Pinpoint the cell where the given text exists, returning its (X, Y) midpoint coordinate. 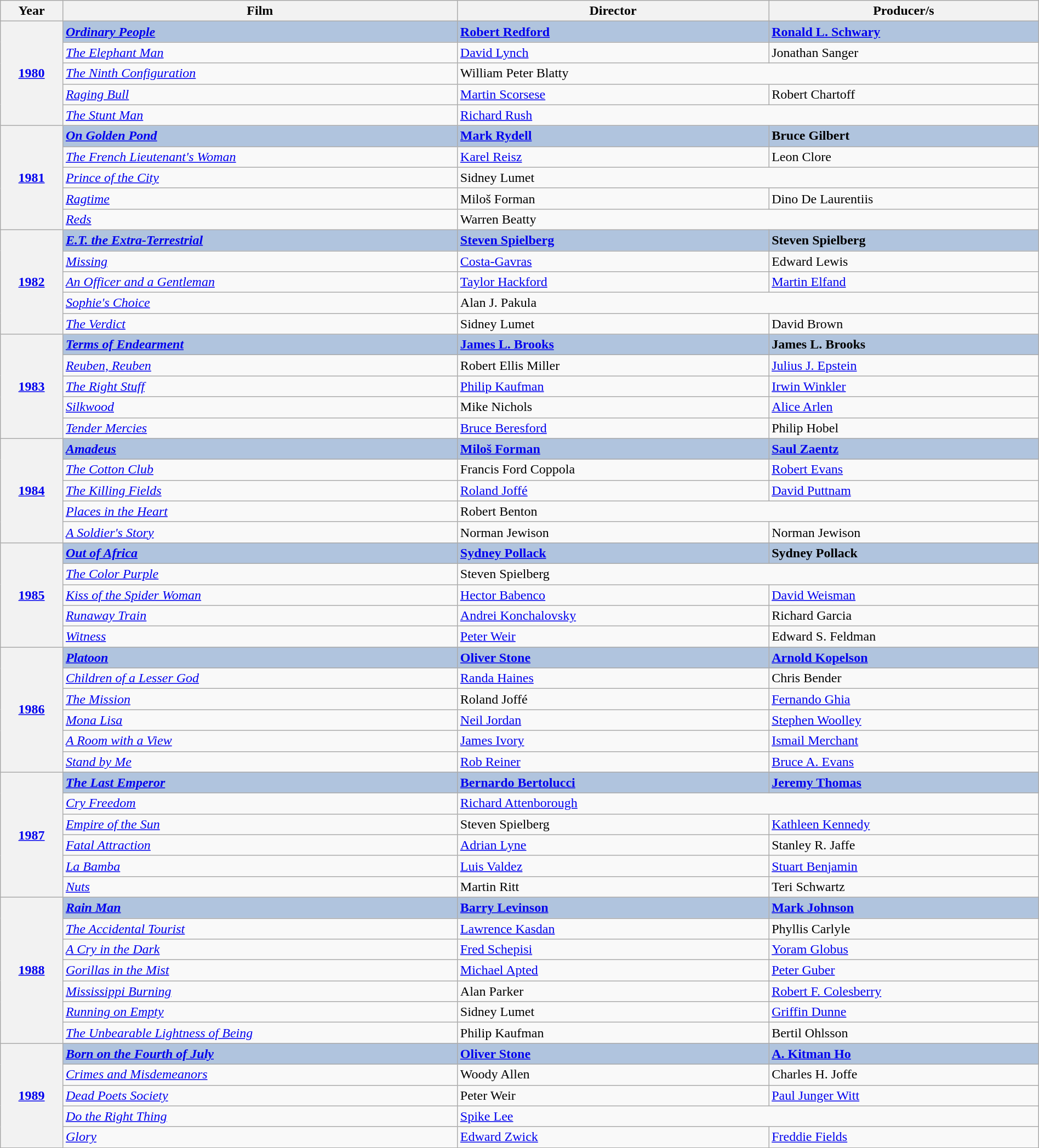
Kiss of the Spider Woman (260, 595)
Barry Levinson (613, 907)
Runaway Train (260, 616)
Chris Bender (904, 678)
Mark Johnson (904, 907)
Bernardo Bertolucci (613, 783)
Edward Lewis (904, 261)
The Stunt Man (260, 115)
Film (260, 11)
La Bamba (260, 866)
Hector Babenco (613, 595)
Griffin Dunne (904, 1012)
Alice Arlen (904, 407)
Bertil Ohlsson (904, 1033)
Glory (260, 1137)
Ismail Merchant (904, 741)
Robert Evans (904, 470)
On Golden Pond (260, 136)
Kathleen Kennedy (904, 824)
Bruce Beresford (613, 428)
Costa-Gavras (613, 261)
David Brown (904, 324)
Fatal Attraction (260, 845)
The Killing Fields (260, 490)
E.T. the Extra-Terrestrial (260, 240)
Bruce Gilbert (904, 136)
The Verdict (260, 324)
The Elephant Man (260, 53)
1985 (32, 595)
Edward Zwick (613, 1137)
Philip Hobel (904, 428)
The Unbearable Lightness of Being (260, 1033)
Prince of the City (260, 178)
1986 (32, 710)
Producer/s (904, 11)
Terms of Endearment (260, 345)
Ronald L. Schwary (904, 32)
Martin Elfand (904, 282)
Crimes and Misdemeanors (260, 1075)
Charles H. Joffe (904, 1075)
William Peter Blatty (747, 73)
Robert Redford (613, 32)
Luis Valdez (613, 866)
Richard Garcia (904, 616)
Rain Man (260, 907)
Alan J. Pakula (747, 303)
Stuart Benjamin (904, 866)
An Officer and a Gentleman (260, 282)
A Soldier's Story (260, 532)
Peter Guber (904, 970)
Saul Zaentz (904, 449)
Fred Schepisi (613, 950)
Francis Ford Coppola (613, 470)
Spike Lee (747, 1116)
A Room with a View (260, 741)
Jeremy Thomas (904, 783)
Randa Haines (613, 678)
1983 (32, 386)
Edward S. Feldman (904, 637)
Martin Scorsese (613, 94)
Alan Parker (613, 991)
Fernando Ghia (904, 699)
Ordinary People (260, 32)
1981 (32, 178)
The Accidental Tourist (260, 929)
Running on Empty (260, 1012)
The French Lieutenant's Woman (260, 157)
Empire of the Sun (260, 824)
Year (32, 11)
1980 (32, 73)
The Last Emperor (260, 783)
Adrian Lyne (613, 845)
The Color Purple (260, 574)
Mike Nichols (613, 407)
Richard Rush (747, 115)
Born on the Fourth of July (260, 1054)
Arnold Kopelson (904, 658)
Andrei Konchalovsky (613, 616)
David Puttnam (904, 490)
1982 (32, 282)
Dead Poets Society (260, 1095)
1984 (32, 490)
Dino De Laurentiis (904, 198)
David Weisman (904, 595)
Reuben, Reuben (260, 365)
Platoon (260, 658)
Missing (260, 261)
Robert F. Colesberry (904, 991)
Out of Africa (260, 553)
Taylor Hackford (613, 282)
Do the Right Thing (260, 1116)
Leon Clore (904, 157)
Martin Ritt (613, 887)
Silkwood (260, 407)
1989 (32, 1095)
Lawrence Kasdan (613, 929)
Stanley R. Jaffe (904, 845)
Stand by Me (260, 762)
Raging Bull (260, 94)
1987 (32, 835)
The Right Stuff (260, 386)
Rob Reiner (613, 762)
Bruce A. Evans (904, 762)
Director (613, 11)
Warren Beatty (747, 219)
Tender Mercies (260, 428)
Sophie's Choice (260, 303)
Stephen Woolley (904, 720)
1988 (32, 970)
Paul Junger Witt (904, 1095)
Neil Jordan (613, 720)
A. Kitman Ho (904, 1054)
Woody Allen (613, 1075)
Richard Attenborough (747, 803)
Julius J. Epstein (904, 365)
Jonathan Sanger (904, 53)
Amadeus (260, 449)
Nuts (260, 887)
The Cotton Club (260, 470)
Yoram Globus (904, 950)
A Cry in the Dark (260, 950)
Witness (260, 637)
Robert Ellis Miller (613, 365)
Gorillas in the Mist (260, 970)
Mississippi Burning (260, 991)
Mona Lisa (260, 720)
Robert Chartoff (904, 94)
The Mission (260, 699)
Teri Schwartz (904, 887)
Freddie Fields (904, 1137)
Places in the Heart (260, 511)
Children of a Lesser God (260, 678)
The Ninth Configuration (260, 73)
Michael Apted (613, 970)
Reds (260, 219)
Karel Reisz (613, 157)
James Ivory (613, 741)
David Lynch (613, 53)
Ragtime (260, 198)
Mark Rydell (613, 136)
Cry Freedom (260, 803)
Irwin Winkler (904, 386)
Robert Benton (747, 511)
Phyllis Carlyle (904, 929)
